Return the (X, Y) coordinate for the center point of the cell that contains the specified text.  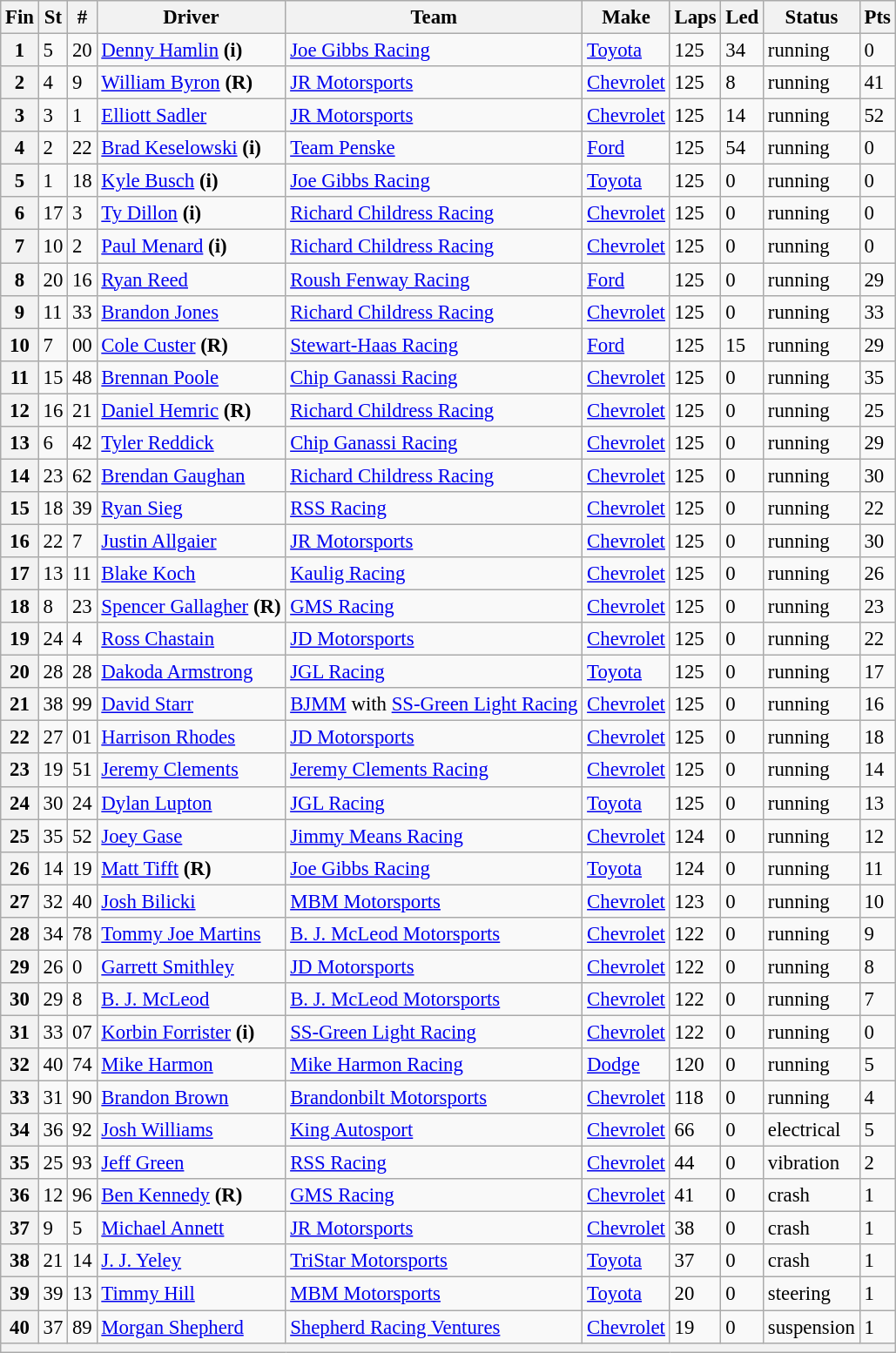
suspension (812, 1327)
Led (742, 17)
Harrison Rhodes (192, 737)
Timmy Hill (192, 1294)
Make (626, 17)
Dylan Lupton (192, 803)
93 (82, 1163)
Brandon Brown (192, 1098)
Paul Menard (i) (192, 246)
74 (82, 1065)
Ross Chastain (192, 639)
electrical (812, 1130)
44 (695, 1163)
Joey Gase (192, 836)
St (52, 17)
Brandonbilt Motorsports (434, 1098)
Blake Koch (192, 574)
Laps (695, 17)
Kyle Busch (i) (192, 181)
J. J. Yeley (192, 1262)
90 (82, 1098)
Spencer Gallagher (R) (192, 607)
Jeremy Clements (192, 771)
48 (82, 377)
Morgan Shepherd (192, 1327)
Justin Allgaier (192, 541)
Stewart-Haas Racing (434, 345)
99 (82, 704)
Ryan Reed (192, 279)
Daniel Hemric (R) (192, 410)
Mike Harmon Racing (434, 1065)
TriStar Motorsports (434, 1262)
Mike Harmon (192, 1065)
steering (812, 1294)
120 (695, 1065)
B. J. McLeod (192, 1000)
BJMM with SS-Green Light Racing (434, 704)
Fin (20, 17)
92 (82, 1130)
William Byron (R) (192, 83)
Dakoda Armstrong (192, 672)
42 (82, 443)
David Starr (192, 704)
Michael Annett (192, 1228)
Status (812, 17)
Brad Keselowski (i) (192, 148)
Elliott Sadler (192, 116)
01 (82, 737)
89 (82, 1327)
78 (82, 934)
Ben Kennedy (R) (192, 1195)
62 (82, 475)
Jeff Green (192, 1163)
Kaulig Racing (434, 574)
Ty Dillon (i) (192, 213)
Pts (878, 17)
Matt Tifft (R) (192, 868)
54 (742, 148)
# (82, 17)
vibration (812, 1163)
Roush Fenway Racing (434, 279)
Shepherd Racing Ventures (434, 1327)
Team (434, 17)
51 (82, 771)
07 (82, 1032)
96 (82, 1195)
Team Penske (434, 148)
00 (82, 345)
Denny Hamlin (i) (192, 50)
Driver (192, 17)
Cole Custer (R) (192, 345)
Jeremy Clements Racing (434, 771)
Josh Williams (192, 1130)
Jimmy Means Racing (434, 836)
Brendan Gaughan (192, 475)
Dodge (626, 1065)
King Autosport (434, 1130)
66 (695, 1130)
Korbin Forrister (i) (192, 1032)
Tommy Joe Martins (192, 934)
SS-Green Light Racing (434, 1032)
Ryan Sieg (192, 508)
Josh Bilicki (192, 901)
118 (695, 1098)
Garrett Smithley (192, 966)
Brennan Poole (192, 377)
Tyler Reddick (192, 443)
123 (695, 901)
Brandon Jones (192, 312)
